Locate the cell with the specified text and output its [x, y] center coordinate. 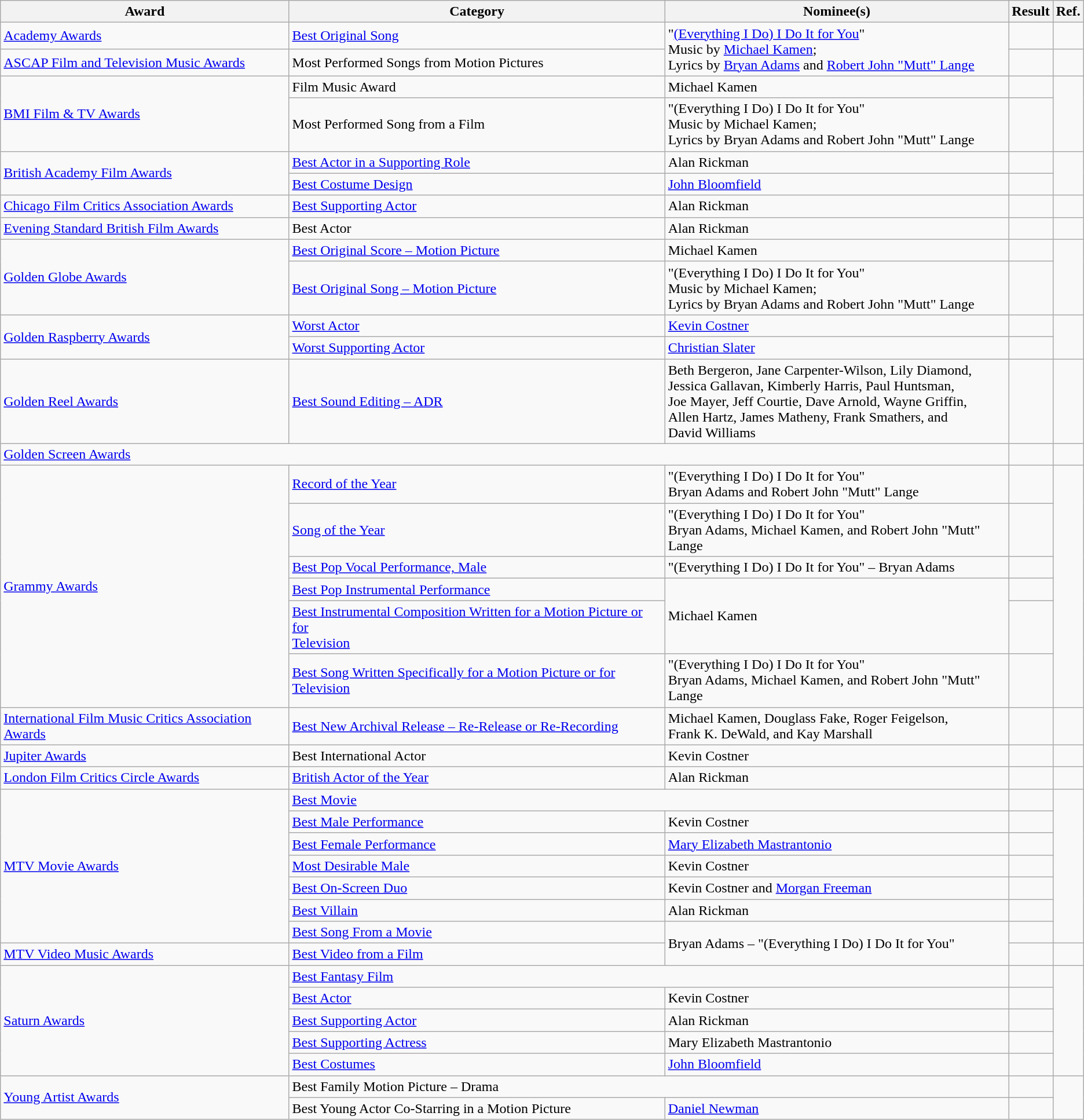
Best Sound Editing – ADR [477, 401]
Best On-Screen Duo [477, 888]
MTV Movie Awards [145, 866]
Michael Kamen, Douglass Fake, Roger Feigelson, Frank K. DeWald, and Kay Marshall [837, 726]
Category [477, 12]
Best Movie [649, 800]
Best Female Performance [477, 844]
Bryan Adams – "(Everything I Do) I Do It for You" [837, 943]
Academy Awards [145, 36]
Best Song Written Specifically for a Motion Picture or for Television [477, 680]
"(Everything I Do) I Do It for You" – Bryan Adams [837, 568]
British Actor of the Year [477, 778]
Best Original Song [477, 36]
Best International Actor [477, 756]
Film Music Award [477, 87]
International Film Music Critics Association Awards [145, 726]
Best Villain [477, 910]
Best Instrumental Composition Written for a Motion Picture or for Television [477, 627]
Nominee(s) [837, 12]
Best Fantasy Film [649, 976]
Most Desirable Male [477, 866]
MTV Video Music Awards [145, 954]
Golden Globe Awards [145, 277]
Best Song From a Movie [477, 932]
Best New Archival Release – Re-Release or Re-Recording [477, 726]
Most Performed Song from a Film [477, 125]
Best Young Actor Co-Starring in a Motion Picture [477, 1108]
Most Performed Songs from Motion Pictures [477, 63]
Best Original Song – Motion Picture [477, 288]
Ref. [1068, 12]
Song of the Year [477, 530]
"(Everything I Do) I Do It for You" Bryan Adams and Robert John "Mutt" Lange [837, 484]
BMI Film & TV Awards [145, 114]
Worst Actor [477, 325]
Jupiter Awards [145, 756]
Daniel Newman [837, 1108]
Result [1031, 12]
London Film Critics Circle Awards [145, 778]
Best Costume Design [477, 184]
Golden Raspberry Awards [145, 336]
Grammy Awards [145, 586]
Best Costumes [477, 1064]
ASCAP Film and Television Music Awards [145, 63]
Christian Slater [837, 347]
Saturn Awards [145, 1020]
Young Artist Awards [145, 1097]
Best Supporting Actress [477, 1042]
Best Family Motion Picture – Drama [649, 1086]
Kevin Costner and Morgan Freeman [837, 888]
Worst Supporting Actor [477, 347]
Chicago Film Critics Association Awards [145, 206]
Golden Reel Awards [145, 401]
Best Male Performance [477, 822]
Golden Screen Awards [505, 455]
Best Pop Vocal Performance, Male [477, 568]
Record of the Year [477, 484]
Best Pop Instrumental Performance [477, 590]
Best Original Score – Motion Picture [477, 250]
Best Video from a Film [477, 954]
British Academy Film Awards [145, 173]
Award [145, 12]
Best Actor in a Supporting Role [477, 162]
Evening Standard British Film Awards [145, 228]
